Identify which cell holds the provided text, then report its [x, y] central coordinate. 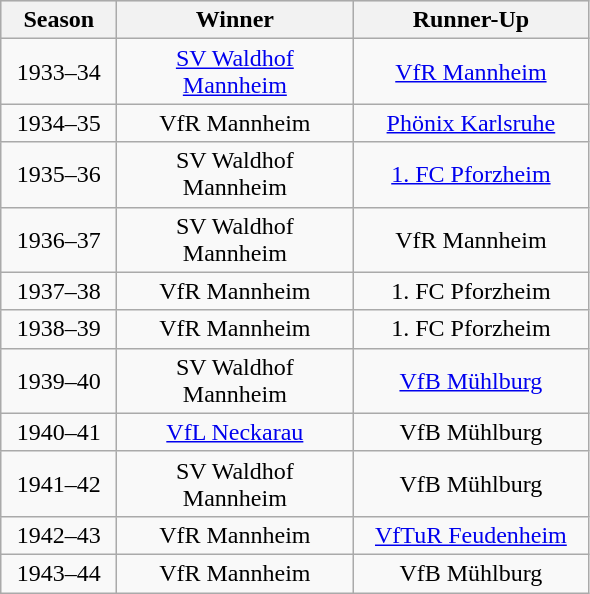
Phönix Karlsruhe [471, 123]
1935–36 [59, 174]
1939–40 [59, 380]
Season [59, 20]
1940–41 [59, 432]
1942–43 [59, 535]
1933–34 [59, 72]
VfL Neckarau [235, 432]
1937–38 [59, 291]
VfTuR Feudenheim [471, 535]
Winner [235, 20]
1936–37 [59, 240]
1938–39 [59, 329]
1934–35 [59, 123]
1941–42 [59, 484]
Runner-Up [471, 20]
1943–44 [59, 573]
